Output the (x, y) coordinate of the center of the cell containing the given text.  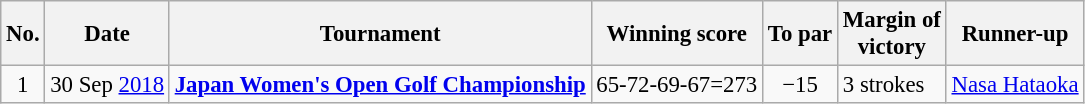
Runner-up (1015, 34)
−15 (800, 85)
Winning score (677, 34)
65-72-69-67=273 (677, 85)
3 strokes (892, 85)
Margin ofvictory (892, 34)
Japan Women's Open Golf Championship (380, 85)
To par (800, 34)
Nasa Hataoka (1015, 85)
No. (23, 34)
Tournament (380, 34)
1 (23, 85)
30 Sep 2018 (107, 85)
Date (107, 34)
